Find where the given text appears and provide that cell's center as (x, y) coordinate. 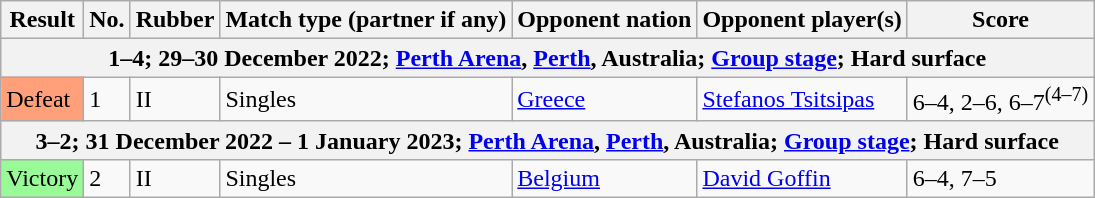
3–2; 31 December 2022 – 1 January 2023; Perth Arena, Perth, Australia; Group stage; Hard surface (548, 140)
2 (107, 178)
Result (42, 20)
Victory (42, 178)
1–4; 29–30 December 2022; Perth Arena, Perth, Australia; Group stage; Hard surface (548, 58)
No. (107, 20)
Belgium (604, 178)
Opponent player(s) (802, 20)
6–4, 7–5 (1000, 178)
Stefanos Tsitsipas (802, 100)
David Goffin (802, 178)
6–4, 2–6, 6–7(4–7) (1000, 100)
Rubber (175, 20)
Opponent nation (604, 20)
Defeat (42, 100)
1 (107, 100)
Score (1000, 20)
Greece (604, 100)
Match type (partner if any) (366, 20)
